Identify which cell holds the provided text, then report its [X, Y] central coordinate. 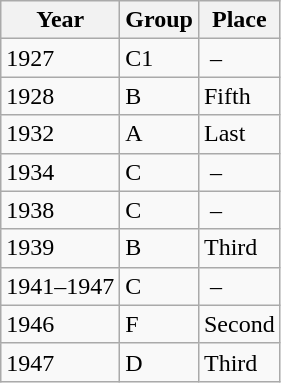
D [160, 362]
Fifth [239, 96]
1947 [60, 362]
1939 [60, 248]
1927 [60, 58]
F [160, 324]
1928 [60, 96]
Second [239, 324]
Place [239, 20]
1938 [60, 210]
A [160, 134]
C1 [160, 58]
1934 [60, 172]
1932 [60, 134]
1946 [60, 324]
1941–1947 [60, 286]
Group [160, 20]
Year [60, 20]
Last [239, 134]
